Detect which cell encompasses the target text, then output its [x, y] center coordinate. 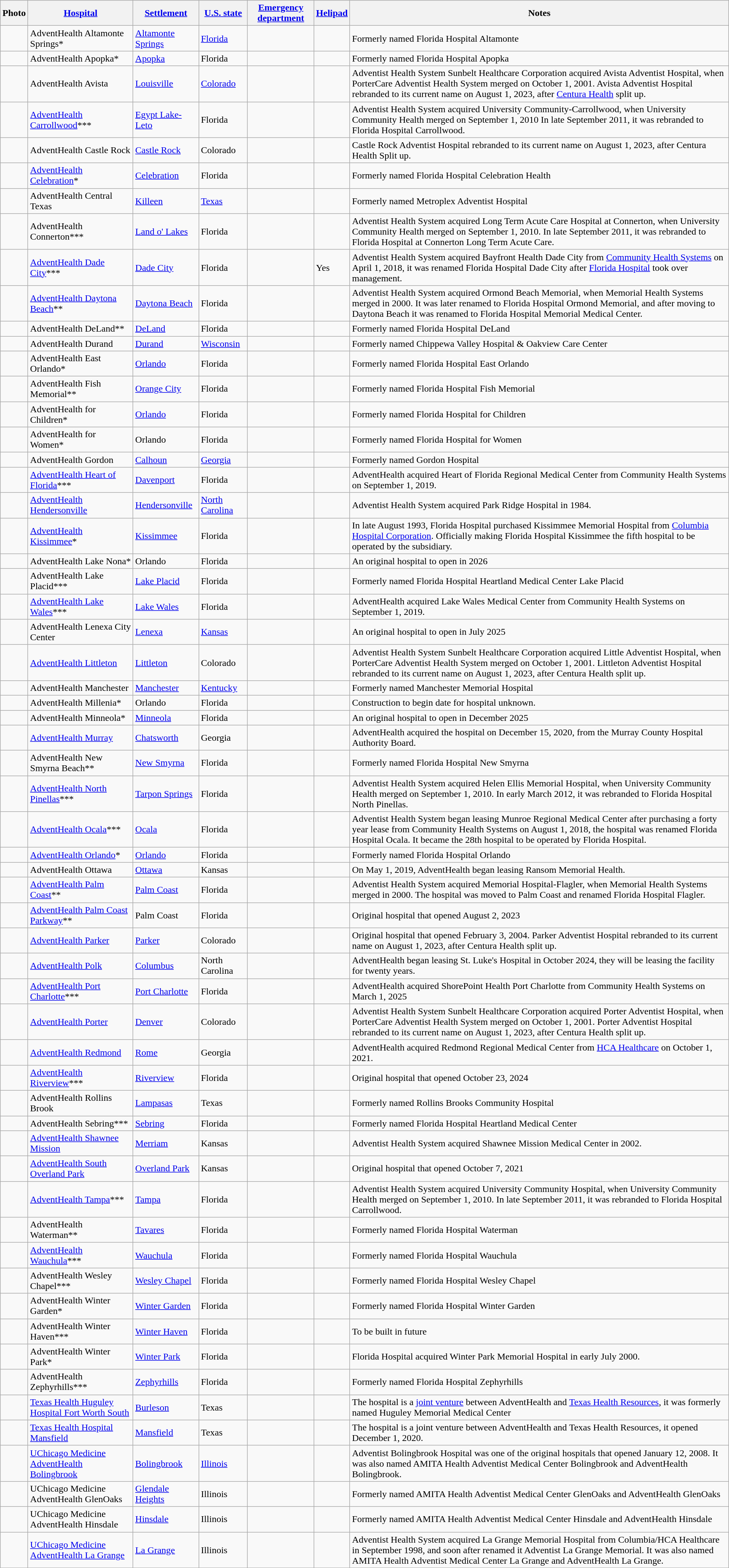
AdventHealth Gordon [81, 460]
Emergency department [281, 13]
AdventHealth Wesley Chapel*** [81, 1280]
AdventHealth acquired Lake Wales Medical Center from Community Health Systems on September 1, 2019. [539, 606]
Original hospital that opened August 2, 2023 [539, 915]
Overland Park [166, 1169]
AdventHealth Redmond [81, 1052]
U.S. state [223, 13]
Minneola [166, 717]
Winter Park [166, 1357]
Formerly named Florida Hospital Apopka [539, 58]
AdventHealth Durand [81, 343]
AdventHealth Millenia* [81, 703]
AdventHealth Fish Memorial** [81, 389]
Texas Health Hospital Mansfield [81, 1432]
Winter Garden [166, 1306]
Kentucky [223, 688]
AdventHealth Winter Park* [81, 1357]
AdventHealth Heart of Florida*** [81, 480]
Texas Health Huguley Hospital Fort Worth South [81, 1407]
Helipad [332, 13]
To be built in future [539, 1331]
AdventHealth Rollins Brook [81, 1103]
AdventHealth Avista [81, 84]
Formerly named Florida Hospital Orlando [539, 855]
AdventHealth Winter Haven*** [81, 1331]
AdventHealth for Children* [81, 415]
Formerly named Florida Hospital Heartland Medical Center Lake Placid [539, 581]
Adventist Health System acquired Park Ridge Hospital in 1984. [539, 505]
DeLand [166, 328]
AdventHealth Lake Placid*** [81, 581]
AdventHealth Minneola* [81, 717]
AdventHealth for Women* [81, 440]
AdventHealth Wauchula*** [81, 1255]
AdventHealth New Smyrna Beach** [81, 763]
Formerly named Rollins Brooks Community Hospital [539, 1103]
AdventHealth East Orlando* [81, 364]
Formerly named Florida Hospital DeLand [539, 328]
AdventHealth Lake Nona* [81, 561]
AdventHealth Carrollwood*** [81, 120]
AdventHealth Polk [81, 966]
Wesley Chapel [166, 1280]
Denver [166, 1022]
Formerly named AMITA Health Adventist Medical Center Hinsdale and AdventHealth Hinsdale [539, 1519]
Egypt Lake-Leto [166, 120]
AdventHealth Castle Rock [81, 150]
AdventHealth Connerton*** [81, 231]
Lake Placid [166, 581]
Land o' Lakes [166, 231]
AdventHealth Riverview*** [81, 1078]
Formerly named Florida Hospital East Orlando [539, 364]
Wisconsin [223, 343]
AdventHealth Ottawa [81, 870]
The hospital is a joint venture between AdventHealth and Texas Health Resources, it was formerly named Huguley Memorial Medical Center [539, 1407]
Original hospital that opened October 7, 2021 [539, 1169]
Tarpon Springs [166, 794]
AdventHealth Altamonte Springs* [81, 38]
Settlement [166, 13]
Riverview [166, 1078]
Formerly named Florida Hospital for Children [539, 415]
AdventHealth Daytona Beach** [81, 303]
Tampa [166, 1199]
Formerly named Gordon Hospital [539, 460]
Killeen [166, 201]
UChicago Medicine AdventHealth Hinsdale [81, 1519]
Calhoun [166, 460]
Zephyrhills [166, 1382]
On May 1, 2019, AdventHealth began leasing Ransom Memorial Health. [539, 870]
Dade City [166, 267]
AdventHealth Apopka* [81, 58]
Formerly named Florida Hospital Altamonte [539, 38]
Littleton [166, 662]
Formerly named AMITA Health Adventist Medical Center GlenOaks and AdventHealth GlenOaks [539, 1494]
Ottawa [166, 870]
Formerly named Florida Hospital Fish Memorial [539, 389]
Formerly named Metroplex Adventist Hospital [539, 201]
AdventHealth Kissimmee* [81, 536]
Formerly named Florida Hospital Winter Garden [539, 1306]
AdventHealth Waterman** [81, 1230]
AdventHealth Lenexa City Center [81, 632]
AdventHealth Port Charlotte*** [81, 991]
AdventHealth Murray [81, 738]
Mansfield [166, 1432]
Tavares [166, 1230]
Formerly named Florida Hospital Wesley Chapel [539, 1280]
AdventHealth Hendersonville [81, 505]
Sebring [166, 1123]
AdventHealth Lake Wales*** [81, 606]
AdventHealth Parker [81, 941]
Formerly named Florida Hospital Zephyrhills [539, 1382]
Ocala [166, 830]
Hospital [81, 13]
AdventHealth Shawnee Mission [81, 1143]
Castle Rock [166, 150]
Florida Hospital acquired Winter Park Memorial Hospital in early July 2000. [539, 1357]
AdventHealth Palm Coast Parkway** [81, 915]
Lenexa [166, 632]
Formerly named Manchester Memorial Hospital [539, 688]
Formerly named Chippewa Valley Hospital & Oakview Care Center [539, 343]
Adventist Health System acquired Shawnee Mission Medical Center in 2002. [539, 1143]
AdventHealth North Pinellas*** [81, 794]
AdventHealth Celebration* [81, 175]
Lake Wales [166, 606]
AdventHealth Porter [81, 1022]
Davenport [166, 480]
AdventHealth Winter Garden* [81, 1306]
AdventHealth acquired the hospital on December 15, 2020, from the Murray County Hospital Authority Board. [539, 738]
Orange City [166, 389]
Daytona Beach [166, 303]
Winter Haven [166, 1331]
Castle Rock Adventist Hospital rebranded to its current name on August 1, 2023, after Centura Health Split up. [539, 150]
Hendersonville [166, 505]
AdventHealth acquired Redmond Regional Medical Center from HCA Healthcare on October 1, 2021. [539, 1052]
AdventHealth began leasing St. Luke's Hospital in October 2024, they will be leasing the facility for twenty years. [539, 966]
La Grange [166, 1550]
AdventHealth Tampa*** [81, 1199]
Louisville [166, 84]
Wauchula [166, 1255]
Lampasas [166, 1103]
Formerly named Florida Hospital for Women [539, 440]
AdventHealth Dade City*** [81, 267]
Kissimmee [166, 536]
Glendale Heights [166, 1494]
AdventHealth Orlando* [81, 855]
AdventHealth Central Texas [81, 201]
Burleson [166, 1407]
AdventHealth Littleton [81, 662]
AdventHealth DeLand** [81, 328]
AdventHealth Sebring*** [81, 1123]
UChicago Medicine AdventHealth Bolingbrook [81, 1463]
Parker [166, 941]
Formerly named Florida Hospital Wauchula [539, 1255]
AdventHealth acquired ShorePoint Health Port Charlotte from Community Health Systems on March 1, 2025 [539, 991]
UChicago Medicine AdventHealth La Grange [81, 1550]
An original hospital to open in July 2025 [539, 632]
Formerly named Florida Hospital Celebration Health [539, 175]
Apopka [166, 58]
Durand [166, 343]
Formerly named Florida Hospital Waterman [539, 1230]
Bolingbrook [166, 1463]
Photo [14, 13]
Hinsdale [166, 1519]
Construction to begin date for hospital unknown. [539, 703]
Formerly named Florida Hospital New Smyrna [539, 763]
Columbus [166, 966]
The hospital is a joint venture between AdventHealth and Texas Health Resources, it opened December 1, 2020. [539, 1432]
Yes [332, 267]
UChicago Medicine AdventHealth GlenOaks [81, 1494]
An original hospital to open in 2026 [539, 561]
AdventHealth Palm Coast** [81, 890]
AdventHealth Ocala*** [81, 830]
New Smyrna [166, 763]
AdventHealth Zephyrhills*** [81, 1382]
AdventHealth Manchester [81, 688]
Celebration [166, 175]
AdventHealth acquired Heart of Florida Regional Medical Center from Community Health Systems on September 1, 2019. [539, 480]
Rome [166, 1052]
Port Charlotte [166, 991]
Manchester [166, 688]
Altamonte Springs [166, 38]
AdventHealth South Overland Park [81, 1169]
Chatsworth [166, 738]
Notes [539, 13]
Merriam [166, 1143]
Original hospital that opened October 23, 2024 [539, 1078]
An original hospital to open in December 2025 [539, 717]
Formerly named Florida Hospital Heartland Medical Center [539, 1123]
